Locate the cell with the specified text and output its (x, y) center coordinate. 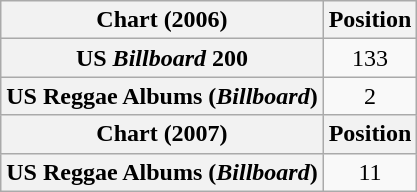
Chart (2006) (162, 20)
133 (370, 58)
Chart (2007) (162, 134)
2 (370, 96)
11 (370, 172)
US Billboard 200 (162, 58)
